Detect which cell encompasses the target text, then output its (X, Y) center coordinate. 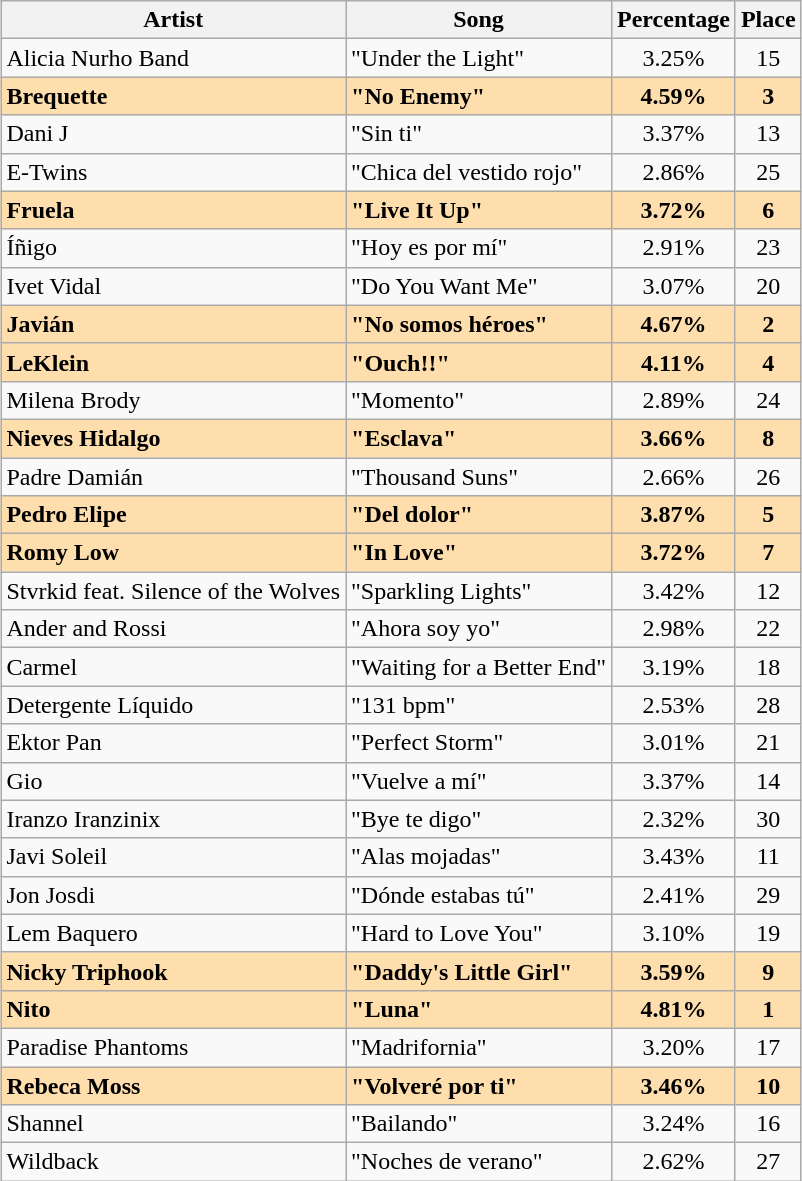
Romy Low (174, 553)
2.86% (674, 172)
3.07% (674, 286)
2.62% (674, 1162)
3.46% (674, 1085)
17 (768, 1047)
Song (479, 20)
"No Enemy" (479, 96)
"Perfect Storm" (479, 743)
Ivet Vidal (174, 286)
"Dónde estabas tú" (479, 895)
3.66% (674, 438)
LeKlein (174, 362)
Fruela (174, 210)
Rebeca Moss (174, 1085)
Brequette (174, 96)
29 (768, 895)
3.42% (674, 591)
Alicia Nurho Band (174, 58)
3.59% (674, 971)
Javi Soleil (174, 857)
"Bailando" (479, 1124)
"Live It Up" (479, 210)
16 (768, 1124)
Nito (174, 1009)
"Daddy's Little Girl" (479, 971)
"Vuelve a mí" (479, 781)
11 (768, 857)
14 (768, 781)
Shannel (174, 1124)
2.41% (674, 895)
23 (768, 248)
27 (768, 1162)
Pedro Elipe (174, 515)
"No somos héroes" (479, 324)
"Sparkling Lights" (479, 591)
2.32% (674, 819)
24 (768, 400)
3.19% (674, 667)
"Sin ti" (479, 134)
3.01% (674, 743)
"131 bpm" (479, 705)
3 (768, 96)
Percentage (674, 20)
2.91% (674, 248)
28 (768, 705)
Milena Brody (174, 400)
"Do You Want Me" (479, 286)
13 (768, 134)
2.98% (674, 629)
2.53% (674, 705)
"Chica del vestido rojo" (479, 172)
2.66% (674, 477)
"Waiting for a Better End" (479, 667)
Iranzo Iranzinix (174, 819)
3.10% (674, 933)
"Momento" (479, 400)
"Del dolor" (479, 515)
E-Twins (174, 172)
Ander and Rossi (174, 629)
4.81% (674, 1009)
Wildback (174, 1162)
3.87% (674, 515)
"Luna" (479, 1009)
4.67% (674, 324)
4 (768, 362)
3.20% (674, 1047)
2 (768, 324)
Place (768, 20)
"Ouch!!" (479, 362)
"Noches de verano" (479, 1162)
3.43% (674, 857)
9 (768, 971)
Detergente Líquido (174, 705)
Nicky Triphook (174, 971)
30 (768, 819)
10 (768, 1085)
"Bye te digo" (479, 819)
3.24% (674, 1124)
5 (768, 515)
"In Love" (479, 553)
15 (768, 58)
18 (768, 667)
Javián (174, 324)
22 (768, 629)
4.11% (674, 362)
"Alas mojadas" (479, 857)
20 (768, 286)
2.89% (674, 400)
19 (768, 933)
Stvrkid feat. Silence of the Wolves (174, 591)
Paradise Phantoms (174, 1047)
8 (768, 438)
12 (768, 591)
Dani J (174, 134)
Carmel (174, 667)
"Thousand Suns" (479, 477)
"Esclava" (479, 438)
21 (768, 743)
"Madrifornia" (479, 1047)
6 (768, 210)
1 (768, 1009)
Artist (174, 20)
26 (768, 477)
"Under the Light" (479, 58)
Íñigo (174, 248)
Ektor Pan (174, 743)
Padre Damián (174, 477)
Gio (174, 781)
25 (768, 172)
3.25% (674, 58)
"Ahora soy yo" (479, 629)
"Hoy es por mí" (479, 248)
7 (768, 553)
Lem Baquero (174, 933)
4.59% (674, 96)
"Volveré por ti" (479, 1085)
Jon Josdi (174, 895)
"Hard to Love You" (479, 933)
Nieves Hidalgo (174, 438)
